Search for the cell housing the specified text and yield its (X, Y) center coordinate. 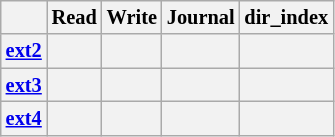
dir_index (287, 17)
ext2 (24, 51)
Write (132, 17)
ext3 (24, 85)
Journal (201, 17)
Read (74, 17)
ext4 (24, 118)
